Detect which cell encompasses the target text, then output its [x, y] center coordinate. 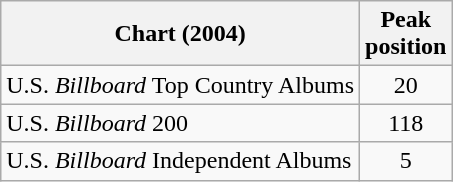
Chart (2004) [180, 34]
U.S. Billboard Independent Albums [180, 161]
U.S. Billboard Top Country Albums [180, 85]
5 [406, 161]
Peakposition [406, 34]
118 [406, 123]
20 [406, 85]
U.S. Billboard 200 [180, 123]
